Determine the [X, Y] coordinate at the center of the cell enclosing the given text.  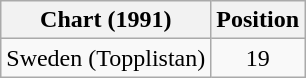
Chart (1991) [106, 20]
Sweden (Topplistan) [106, 58]
19 [258, 58]
Position [258, 20]
